For the text-containing cell, return its midpoint in (X, Y) coordinate format. 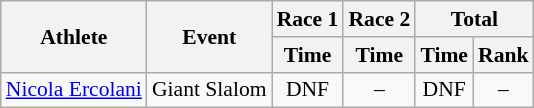
Nicola Ercolani (74, 90)
Giant Slalom (210, 90)
Athlete (74, 36)
Race 2 (379, 19)
Total (474, 19)
Race 1 (308, 19)
Rank (504, 55)
Event (210, 36)
